Scan for the cell matching the given text and deliver its (x, y) coordinate at center. 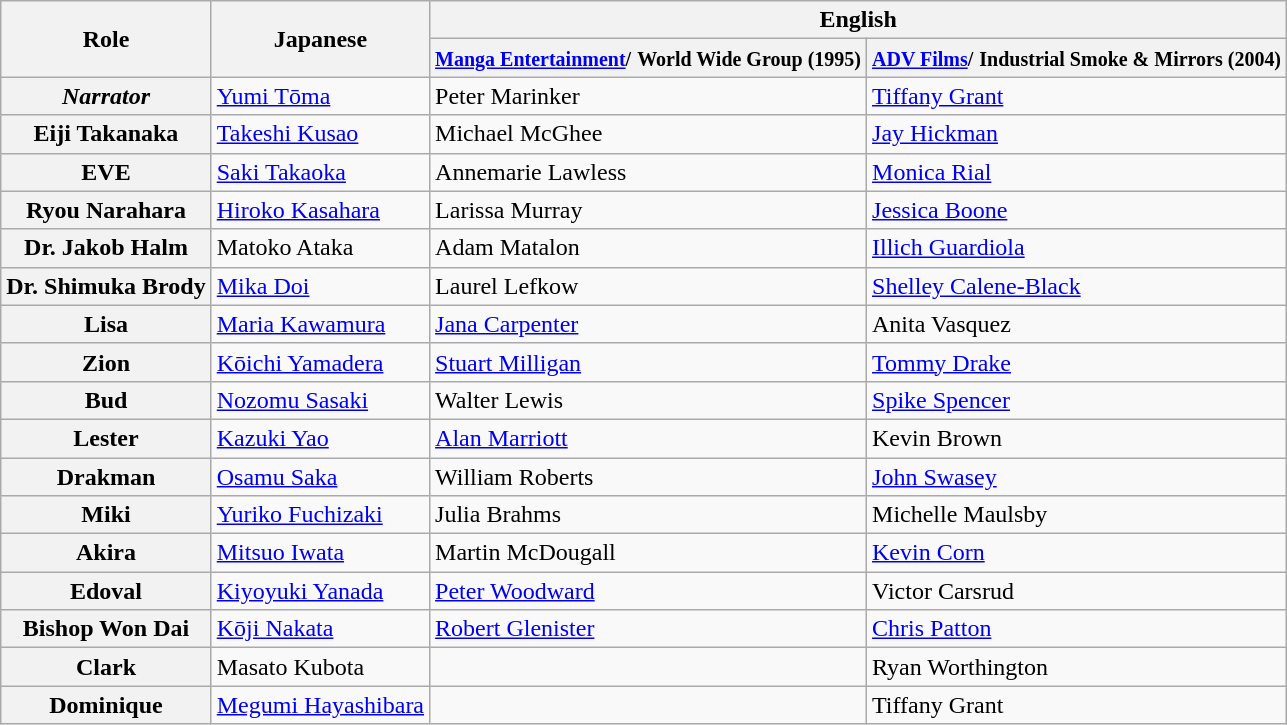
Monica Rial (1077, 172)
Akira (106, 553)
Bishop Won Dai (106, 629)
Larissa Murray (648, 210)
Japanese (320, 39)
Adam Matalon (648, 248)
Mika Doi (320, 286)
Julia Brahms (648, 515)
Martin McDougall (648, 553)
Peter Marinker (648, 96)
Michelle Maulsby (1077, 515)
Narrator (106, 96)
Jay Hickman (1077, 134)
Megumi Hayashibara (320, 705)
Laurel Lefkow (648, 286)
Masato Kubota (320, 667)
Jessica Boone (1077, 210)
Maria Kawamura (320, 324)
Kōji Nakata (320, 629)
English (858, 20)
Role (106, 39)
Kevin Corn (1077, 553)
Takeshi Kusao (320, 134)
Stuart Milligan (648, 362)
ADV Films/ Industrial Smoke & Mirrors (2004) (1077, 58)
Eiji Takanaka (106, 134)
Nozomu Sasaki (320, 400)
Matoko Ataka (320, 248)
Kevin Brown (1077, 438)
Chris Patton (1077, 629)
Mitsuo Iwata (320, 553)
Manga Entertainment/ World Wide Group (1995) (648, 58)
Tommy Drake (1077, 362)
Peter Woodward (648, 591)
Clark (106, 667)
Bud (106, 400)
Kiyoyuki Yanada (320, 591)
Spike Spencer (1077, 400)
Anita Vasquez (1077, 324)
Edoval (106, 591)
Osamu Saka (320, 477)
William Roberts (648, 477)
Ryou Narahara (106, 210)
Saki Takaoka (320, 172)
Victor Carsrud (1077, 591)
Illich Guardiola (1077, 248)
Dr. Jakob Halm (106, 248)
Shelley Calene-Black (1077, 286)
Lisa (106, 324)
Zion (106, 362)
Yumi Tōma (320, 96)
Dr. Shimuka Brody (106, 286)
Miki (106, 515)
Jana Carpenter (648, 324)
Drakman (106, 477)
Kōichi Yamadera (320, 362)
Yuriko Fuchizaki (320, 515)
Dominique (106, 705)
John Swasey (1077, 477)
Michael McGhee (648, 134)
Lester (106, 438)
Hiroko Kasahara (320, 210)
Kazuki Yao (320, 438)
Walter Lewis (648, 400)
Alan Marriott (648, 438)
Ryan Worthington (1077, 667)
EVE (106, 172)
Annemarie Lawless (648, 172)
Robert Glenister (648, 629)
